From the cell containing the given text, extract its center point as [X, Y] coordinate. 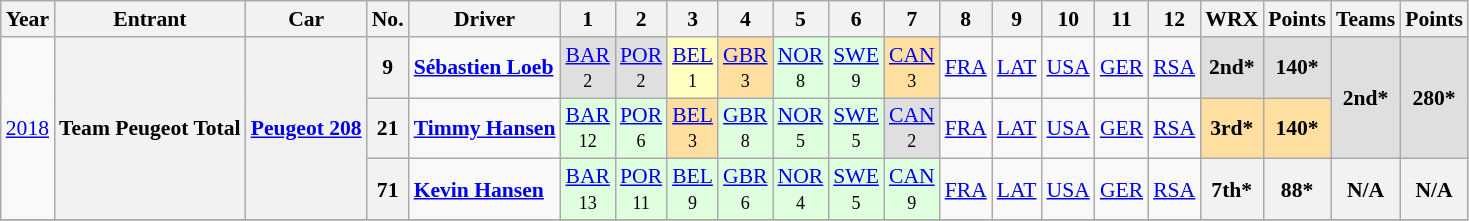
10 [1068, 19]
POR6 [641, 128]
Peugeot 208 [306, 128]
5 [801, 19]
WRX [1232, 19]
71 [388, 190]
CAN9 [912, 190]
BEL1 [692, 68]
Kevin Hansen [485, 190]
POR2 [641, 68]
SWE9 [856, 68]
3 [692, 19]
21 [388, 128]
CAN2 [912, 128]
7 [912, 19]
No. [388, 19]
2018 [28, 128]
7th* [1232, 190]
11 [1122, 19]
GBR6 [746, 190]
12 [1174, 19]
2 [641, 19]
3rd* [1232, 128]
BAR13 [588, 190]
CAN3 [912, 68]
Entrant [150, 19]
BEL9 [692, 190]
1 [588, 19]
Teams [1366, 19]
8 [966, 19]
Timmy Hansen [485, 128]
GBR8 [746, 128]
Driver [485, 19]
GBR3 [746, 68]
4 [746, 19]
6 [856, 19]
NOR5 [801, 128]
Year [28, 19]
NOR8 [801, 68]
Car [306, 19]
POR11 [641, 190]
88* [1297, 190]
BAR12 [588, 128]
280* [1434, 98]
BAR2 [588, 68]
Sébastien Loeb [485, 68]
BEL3 [692, 128]
Team Peugeot Total [150, 128]
NOR4 [801, 190]
